Identify which cell holds the provided text, then report its (x, y) central coordinate. 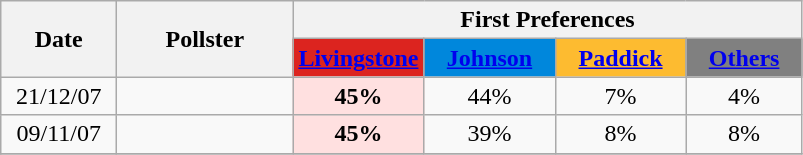
44% (490, 96)
Paddick (620, 58)
Date (59, 39)
7% (620, 96)
Livingstone (358, 58)
21/12/07 (59, 96)
39% (490, 134)
Johnson (490, 58)
Others (744, 58)
First Preferences (548, 20)
4% (744, 96)
09/11/07 (59, 134)
Pollster (205, 39)
